Scan for the cell matching the given text and deliver its (x, y) coordinate at center. 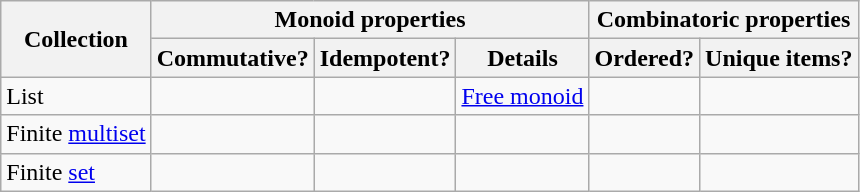
Idempotent? (385, 58)
Ordered? (644, 58)
List (76, 96)
Finite multiset (76, 134)
Finite set (76, 172)
Monoid properties (370, 20)
Details (522, 58)
Combinatoric properties (724, 20)
Collection (76, 39)
Commutative? (232, 58)
Free monoid (522, 96)
Unique items? (779, 58)
